Locate the cell with the specified text and output its (X, Y) center coordinate. 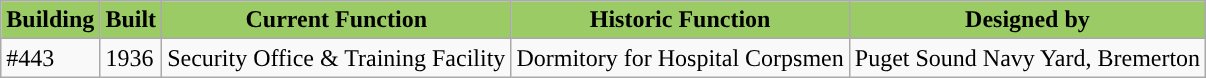
Historic Function (680, 20)
Built (131, 20)
#443 (50, 58)
Dormitory for Hospital Corpsmen (680, 58)
Current Function (336, 20)
Designed by (1027, 20)
Building (50, 20)
Puget Sound Navy Yard, Bremerton (1027, 58)
Security Office & Training Facility (336, 58)
1936 (131, 58)
